Search for the cell housing the specified text and yield its (x, y) center coordinate. 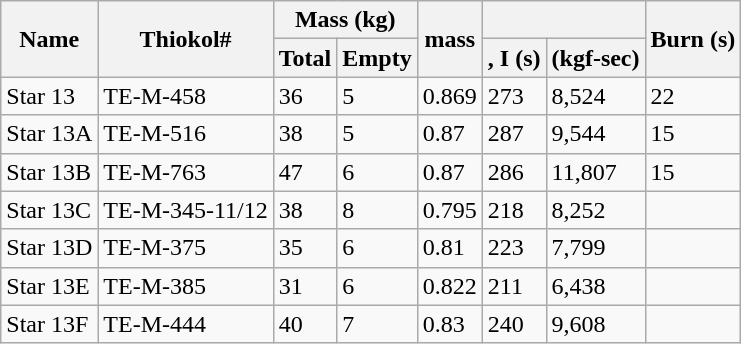
Star 13 (50, 96)
TE-M-444 (186, 324)
8 (377, 210)
Name (50, 39)
0.83 (450, 324)
TE-M-458 (186, 96)
218 (514, 210)
7 (377, 324)
TE-M-516 (186, 134)
223 (514, 248)
TE-M-345-11/12 (186, 210)
mass (450, 39)
TE-M-763 (186, 172)
, I (s) (514, 58)
9,608 (596, 324)
273 (514, 96)
35 (305, 248)
Total (305, 58)
TE-M-375 (186, 248)
36 (305, 96)
Star 13C (50, 210)
11,807 (596, 172)
287 (514, 134)
47 (305, 172)
0.869 (450, 96)
40 (305, 324)
Star 13F (50, 324)
Thiokol# (186, 39)
8,252 (596, 210)
(kgf-sec) (596, 58)
240 (514, 324)
31 (305, 286)
0.795 (450, 210)
7,799 (596, 248)
Burn (s) (693, 39)
Star 13E (50, 286)
TE-M-385 (186, 286)
22 (693, 96)
Star 13B (50, 172)
Star 13D (50, 248)
211 (514, 286)
Mass (kg) (345, 20)
Star 13A (50, 134)
9,544 (596, 134)
Empty (377, 58)
0.81 (450, 248)
8,524 (596, 96)
6,438 (596, 286)
286 (514, 172)
0.822 (450, 286)
